Search for the cell housing the specified text and yield its (X, Y) center coordinate. 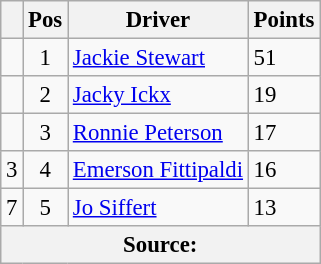
19 (284, 95)
1 (46, 58)
Points (284, 20)
Emerson Fittipaldi (158, 170)
5 (46, 208)
Jacky Ickx (158, 95)
Pos (46, 20)
Jackie Stewart (158, 58)
2 (46, 95)
13 (284, 208)
Ronnie Peterson (158, 133)
7 (12, 208)
51 (284, 58)
Jo Siffert (158, 208)
4 (46, 170)
17 (284, 133)
16 (284, 170)
Source: (160, 245)
Driver (158, 20)
